Search for the cell housing the specified text and yield its [X, Y] center coordinate. 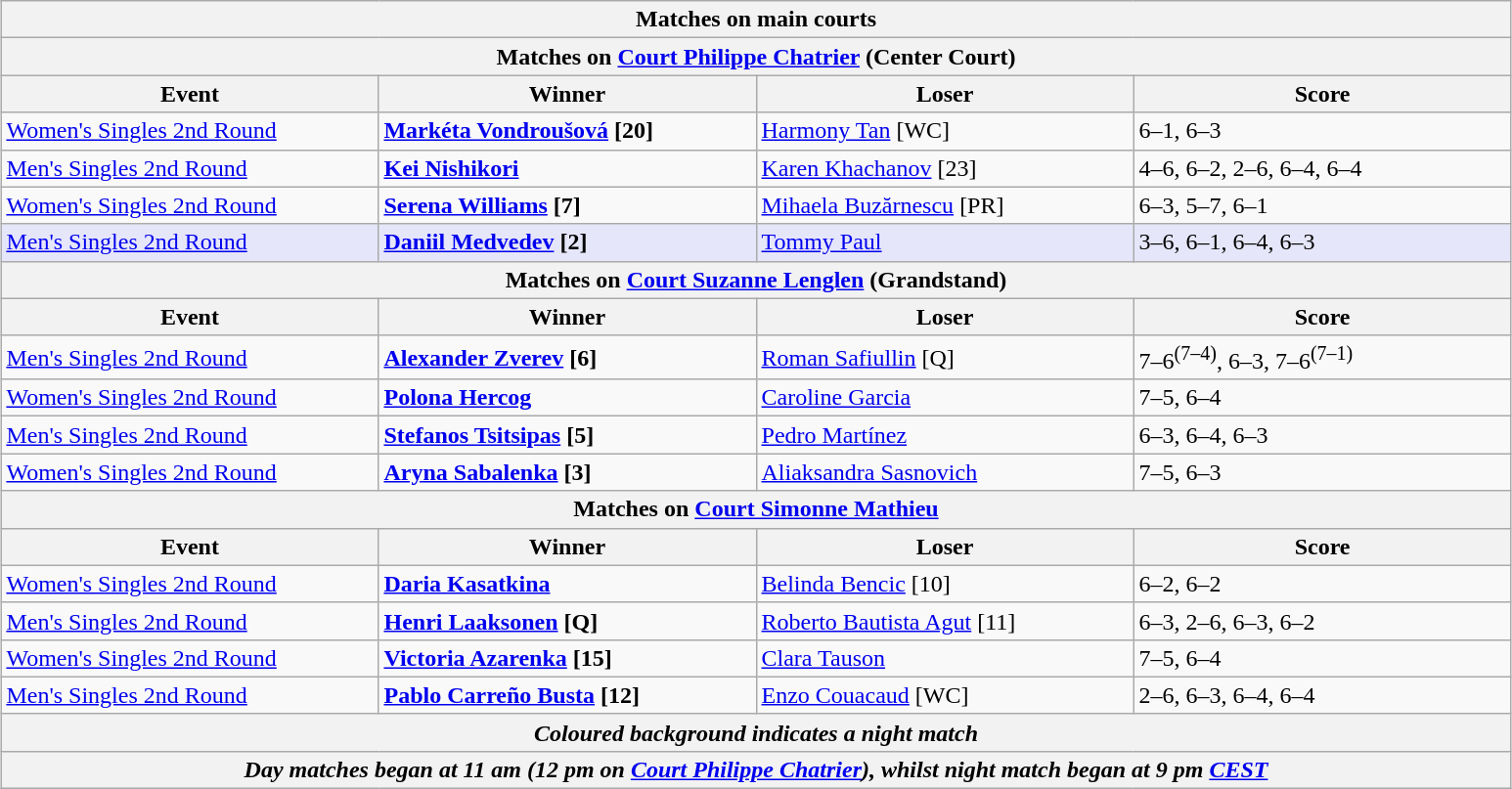
Daria Kasatkina [567, 584]
Mihaela Buzărnescu [PR] [945, 205]
Roberto Bautista Agut [11] [945, 621]
Matches on main courts [756, 20]
Roman Safiullin [Q] [945, 358]
6–1, 6–3 [1322, 131]
6–3, 2–6, 6–3, 6–2 [1322, 621]
6–2, 6–2 [1322, 584]
Daniil Medvedev [2] [567, 242]
Matches on Court Philippe Chatrier (Center Court) [756, 57]
Pablo Carreño Busta [12] [567, 695]
Alexander Zverev [6] [567, 358]
Aliaksandra Sasnovich [945, 472]
Kei Nishikori [567, 168]
4–6, 6–2, 2–6, 6–4, 6–4 [1322, 168]
3–6, 6–1, 6–4, 6–3 [1322, 242]
Victoria Azarenka [15] [567, 658]
Karen Khachanov [23] [945, 168]
Henri Laaksonen [Q] [567, 621]
Matches on Court Suzanne Lenglen (Grandstand) [756, 280]
Pedro Martínez [945, 435]
Caroline Garcia [945, 398]
Clara Tauson [945, 658]
2–6, 6–3, 6–4, 6–4 [1322, 695]
Stefanos Tsitsipas [5] [567, 435]
Day matches began at 11 am (12 pm on Court Philippe Chatrier), whilst night match began at 9 pm CEST [756, 769]
Aryna Sabalenka [3] [567, 472]
7–5, 6–3 [1322, 472]
Coloured background indicates a night match [756, 732]
Polona Hercog [567, 398]
Belinda Bencic [10] [945, 584]
6–3, 5–7, 6–1 [1322, 205]
Harmony Tan [WC] [945, 131]
Matches on Court Simonne Mathieu [756, 509]
Markéta Vondroušová [20] [567, 131]
Serena Williams [7] [567, 205]
Enzo Couacaud [WC] [945, 695]
Tommy Paul [945, 242]
7–6(7–4), 6–3, 7–6(7–1) [1322, 358]
6–3, 6–4, 6–3 [1322, 435]
